Identify which cell holds the provided text, then report its [x, y] central coordinate. 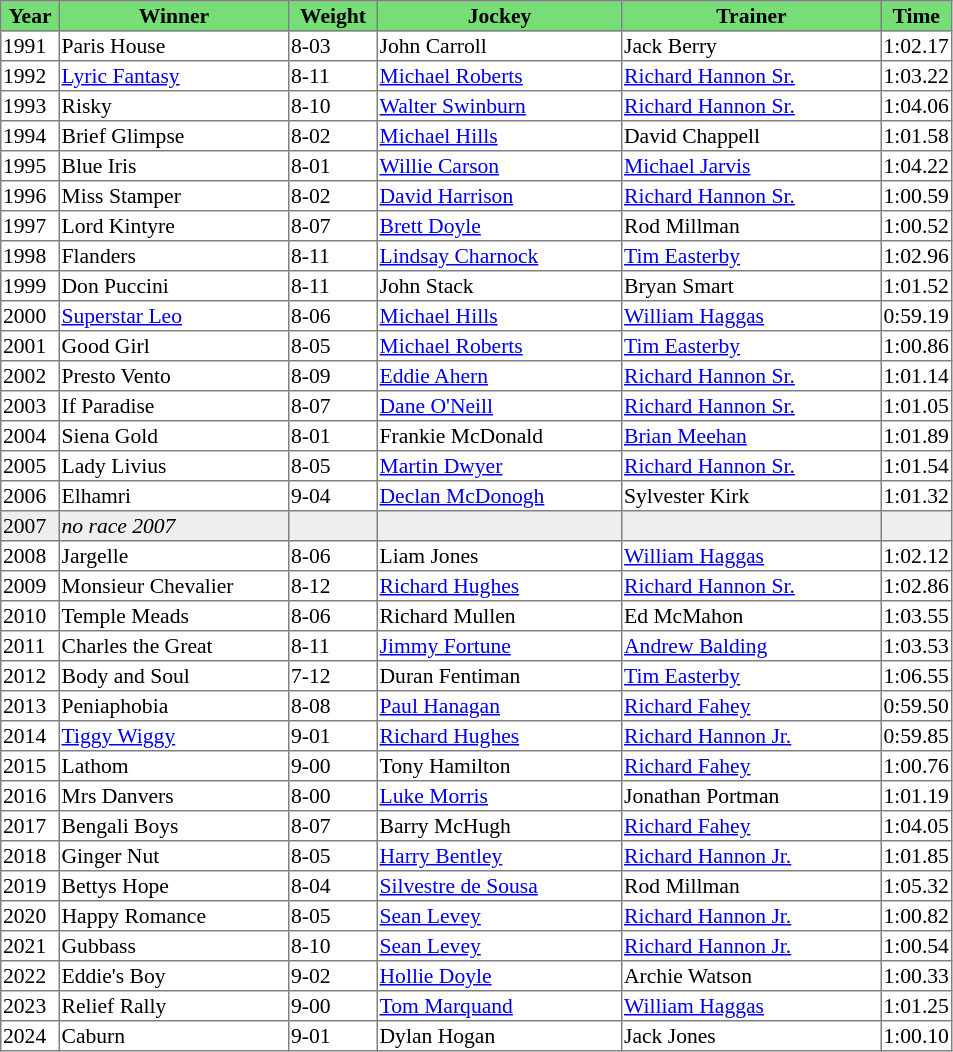
8-00 [333, 796]
1:00.82 [916, 916]
Lathom [174, 766]
1:00.52 [916, 226]
1:02.17 [916, 46]
1:01.05 [916, 406]
1:00.76 [916, 766]
Richard Mullen [499, 616]
1:00.10 [916, 1036]
8-04 [333, 886]
1997 [30, 226]
1992 [30, 76]
David Harrison [499, 196]
1:04.05 [916, 826]
Tiggy Wiggy [174, 736]
1:03.53 [916, 646]
Hollie Doyle [499, 976]
Elhamri [174, 496]
0:59.50 [916, 706]
2016 [30, 796]
Harry Bentley [499, 856]
2006 [30, 496]
1:01.25 [916, 1006]
1:01.85 [916, 856]
1:01.52 [916, 286]
Silvestre de Sousa [499, 886]
Jack Jones [752, 1036]
Jonathan Portman [752, 796]
1:00.33 [916, 976]
Miss Stamper [174, 196]
9-02 [333, 976]
1991 [30, 46]
Peniaphobia [174, 706]
Barry McHugh [499, 826]
Happy Romance [174, 916]
Risky [174, 106]
Brian Meehan [752, 436]
1:01.14 [916, 376]
1:01.32 [916, 496]
Dane O'Neill [499, 406]
Declan McDonogh [499, 496]
1:02.86 [916, 586]
Lord Kintyre [174, 226]
Year [30, 16]
2007 [30, 526]
Superstar Leo [174, 316]
Brief Glimpse [174, 136]
Eddie's Boy [174, 976]
Ed McMahon [752, 616]
2014 [30, 736]
Mrs Danvers [174, 796]
Body and Soul [174, 676]
Ginger Nut [174, 856]
Jack Berry [752, 46]
Weight [333, 16]
Duran Fentiman [499, 676]
1:05.32 [916, 886]
1:04.22 [916, 166]
Winner [174, 16]
Temple Meads [174, 616]
John Carroll [499, 46]
2003 [30, 406]
1:03.22 [916, 76]
2021 [30, 946]
Trainer [752, 16]
Willie Carson [499, 166]
8-03 [333, 46]
David Chappell [752, 136]
Bettys Hope [174, 886]
Tom Marquand [499, 1006]
0:59.19 [916, 316]
2018 [30, 856]
no race 2007 [174, 526]
Martin Dwyer [499, 466]
Charles the Great [174, 646]
Archie Watson [752, 976]
9-04 [333, 496]
0:59.85 [916, 736]
Monsieur Chevalier [174, 586]
Luke Morris [499, 796]
2008 [30, 556]
1996 [30, 196]
2011 [30, 646]
8-08 [333, 706]
John Stack [499, 286]
Michael Jarvis [752, 166]
2010 [30, 616]
Liam Jones [499, 556]
2020 [30, 916]
8-12 [333, 586]
Relief Rally [174, 1006]
1994 [30, 136]
Lindsay Charnock [499, 256]
2013 [30, 706]
2004 [30, 436]
2022 [30, 976]
Frankie McDonald [499, 436]
Eddie Ahern [499, 376]
1:00.86 [916, 346]
Caburn [174, 1036]
1:04.06 [916, 106]
Time [916, 16]
Brett Doyle [499, 226]
Dylan Hogan [499, 1036]
1:02.12 [916, 556]
2005 [30, 466]
1:01.89 [916, 436]
8-09 [333, 376]
1:01.54 [916, 466]
2000 [30, 316]
1993 [30, 106]
Lady Livius [174, 466]
1999 [30, 286]
2012 [30, 676]
2017 [30, 826]
2015 [30, 766]
Blue Iris [174, 166]
1998 [30, 256]
1:03.55 [916, 616]
Good Girl [174, 346]
Jargelle [174, 556]
Paris House [174, 46]
Don Puccini [174, 286]
Presto Vento [174, 376]
2009 [30, 586]
1:01.19 [916, 796]
Bryan Smart [752, 286]
1:02.96 [916, 256]
2023 [30, 1006]
Andrew Balding [752, 646]
2002 [30, 376]
Lyric Fantasy [174, 76]
Tony Hamilton [499, 766]
Sylvester Kirk [752, 496]
2019 [30, 886]
If Paradise [174, 406]
Walter Swinburn [499, 106]
Jimmy Fortune [499, 646]
1:01.58 [916, 136]
Gubbass [174, 946]
1:06.55 [916, 676]
2001 [30, 346]
1995 [30, 166]
Jockey [499, 16]
Siena Gold [174, 436]
1:00.59 [916, 196]
Flanders [174, 256]
2024 [30, 1036]
Paul Hanagan [499, 706]
1:00.54 [916, 946]
Bengali Boys [174, 826]
7-12 [333, 676]
